Pinpoint the cell where the given text exists, returning its [x, y] midpoint coordinate. 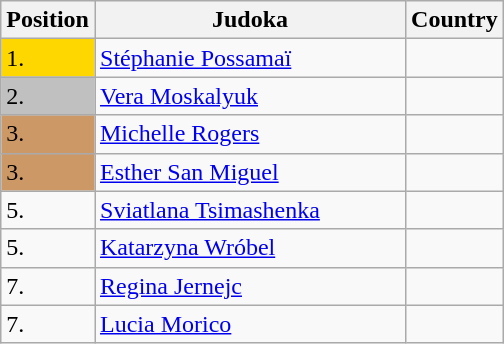
Country [455, 20]
Judoka [250, 20]
Michelle Rogers [250, 134]
1. [48, 58]
Sviatlana Tsimashenka [250, 210]
Position [48, 20]
Stéphanie Possamaï [250, 58]
Lucia Morico [250, 324]
2. [48, 96]
Esther San Miguel [250, 172]
Regina Jernejc [250, 286]
Vera Moskalyuk [250, 96]
Katarzyna Wróbel [250, 248]
